For the text-containing cell, return its midpoint in (X, Y) coordinate format. 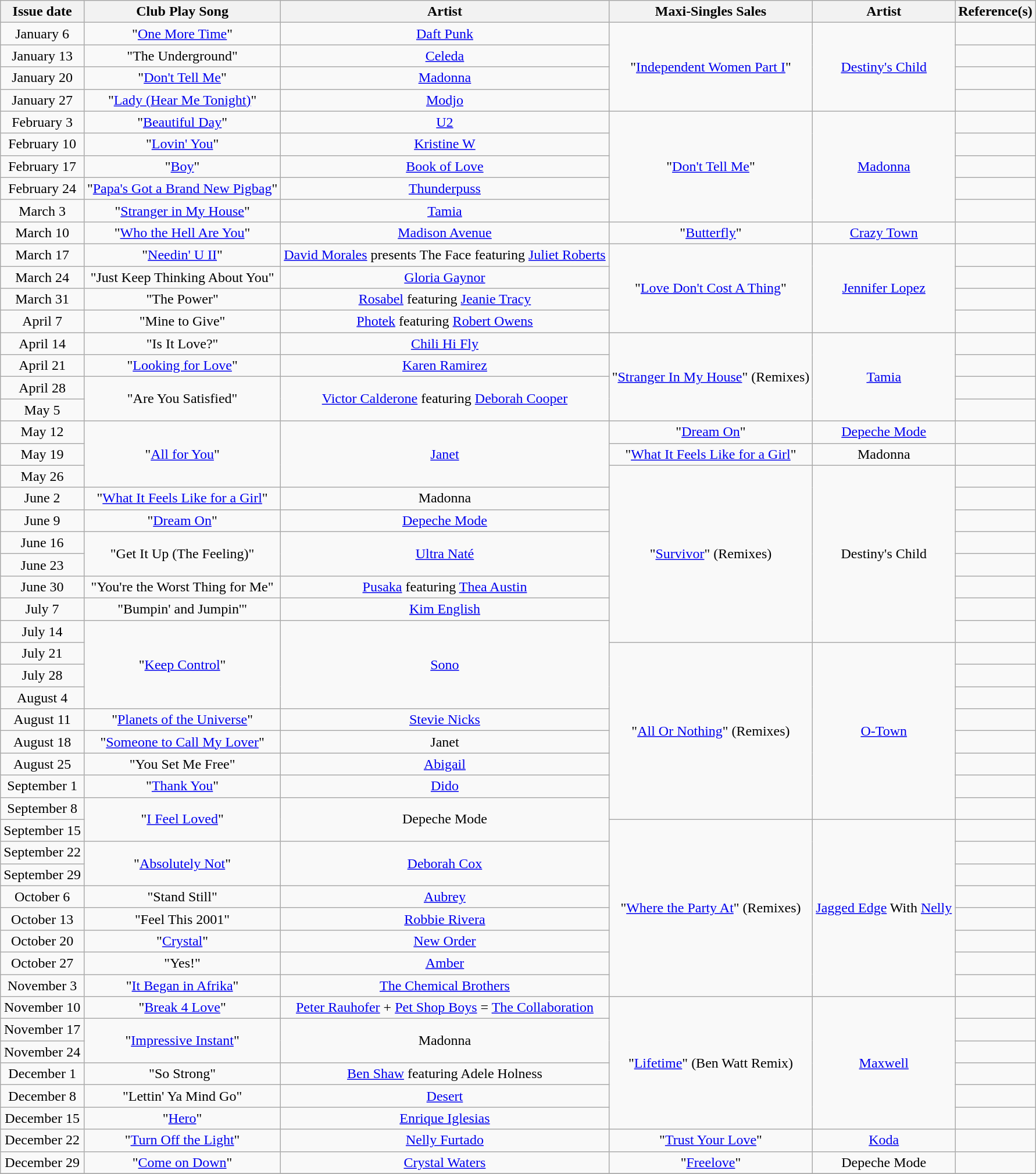
"Hero" (182, 1118)
"Lady (Hear Me Tonight)" (182, 100)
March 3 (42, 210)
January 27 (42, 100)
December 29 (42, 1162)
April 14 (42, 344)
"All Or Nothing" (Remixes) (710, 731)
June 9 (42, 520)
March 10 (42, 233)
July 28 (42, 676)
January 20 (42, 78)
"Get It Up (The Feeling)" (182, 554)
"Crystal" (182, 941)
November 3 (42, 986)
Koda (884, 1140)
Enrique Iglesias (445, 1118)
December 8 (42, 1096)
"Stand Still" (182, 897)
August 25 (42, 764)
February 17 (42, 166)
Ben Shaw featuring Adele Holness (445, 1074)
November 10 (42, 1008)
April 7 (42, 322)
New Order (445, 941)
Celeda (445, 56)
The Chemical Brothers (445, 986)
June 23 (42, 565)
"Butterfly" (710, 233)
February 24 (42, 188)
Karen Ramirez (445, 366)
"So Strong" (182, 1074)
Dido (445, 786)
"Feel This 2001" (182, 919)
July 14 (42, 631)
Crystal Waters (445, 1162)
October 6 (42, 897)
"Are You Satisfied" (182, 399)
December 15 (42, 1118)
Photek featuring Robert Owens (445, 322)
December 1 (42, 1074)
"One More Time" (182, 34)
"Bumpin' and Jumpin'" (182, 609)
December 22 (42, 1140)
August 11 (42, 720)
"Survivor" (Remixes) (710, 554)
"Trust Your Love" (710, 1140)
"Where the Party At" (Remixes) (710, 908)
August 4 (42, 698)
Aubrey (445, 897)
Club Play Song (182, 12)
Pusaka featuring Thea Austin (445, 587)
September 22 (42, 852)
Crazy Town (884, 233)
"Come on Down" (182, 1162)
Jennifer Lopez (884, 288)
Deborah Cox (445, 863)
May 5 (42, 410)
"You Set Me Free" (182, 764)
"Beautiful Day" (182, 122)
"Turn Off the Light" (182, 1140)
Ultra Naté (445, 554)
Victor Calderone featuring Deborah Cooper (445, 399)
Modjo (445, 100)
"It Began in Afrika" (182, 986)
"Impressive Instant" (182, 1041)
May 12 (42, 432)
"Lifetime" (Ben Watt Remix) (710, 1063)
September 8 (42, 808)
Sono (445, 664)
October 27 (42, 963)
October 13 (42, 919)
Abigail (445, 764)
September 1 (42, 786)
"Stranger In My House" (Remixes) (710, 377)
U2 (445, 122)
"Lovin' You" (182, 144)
"Is It Love?" (182, 344)
February 10 (42, 144)
August 18 (42, 742)
"You're the Worst Thing for Me" (182, 587)
Chili Hi Fly (445, 344)
May 26 (42, 476)
"All for You" (182, 454)
Kim English (445, 609)
"The Power" (182, 299)
September 15 (42, 830)
Daft Punk (445, 34)
David Morales presents The Face featuring Juliet Roberts (445, 255)
"Thank You" (182, 786)
"Stranger in My House" (182, 210)
"Love Don't Cost A Thing" (710, 288)
Rosabel featuring Jeanie Tracy (445, 299)
February 3 (42, 122)
"Someone to Call My Lover" (182, 742)
"Just Keep Thinking About You" (182, 277)
June 16 (42, 543)
"The Underground" (182, 56)
"Lettin' Ya Mind Go" (182, 1096)
April 21 (42, 366)
Desert (445, 1096)
Madison Avenue (445, 233)
Maxwell (884, 1063)
April 28 (42, 388)
June 30 (42, 587)
May 19 (42, 454)
Reference(s) (995, 12)
O-Town (884, 731)
"Break 4 Love" (182, 1008)
Book of Love (445, 166)
October 20 (42, 941)
July 7 (42, 609)
"Keep Control" (182, 664)
"Boy" (182, 166)
Stevie Nicks (445, 720)
"Absolutely Not" (182, 863)
March 17 (42, 255)
"Papa's Got a Brand New Pigbag" (182, 188)
Jagged Edge With Nelly (884, 908)
"Looking for Love" (182, 366)
Issue date (42, 12)
Amber (445, 963)
November 24 (42, 1052)
"Yes!" (182, 963)
November 17 (42, 1030)
"Freelove" (710, 1162)
Peter Rauhofer + Pet Shop Boys = The Collaboration (445, 1008)
June 2 (42, 498)
January 6 (42, 34)
Kristine W (445, 144)
January 13 (42, 56)
Maxi-Singles Sales (710, 12)
September 29 (42, 875)
"Independent Women Part I" (710, 67)
Gloria Gaynor (445, 277)
"Needin' U II" (182, 255)
March 31 (42, 299)
July 21 (42, 654)
"Planets of the Universe" (182, 720)
Nelly Furtado (445, 1140)
"I Feel Loved" (182, 819)
March 24 (42, 277)
Thunderpuss (445, 188)
"Mine to Give" (182, 322)
Robbie Rivera (445, 919)
"Who the Hell Are You" (182, 233)
